Find where the given text appears and provide that cell's center as (x, y) coordinate. 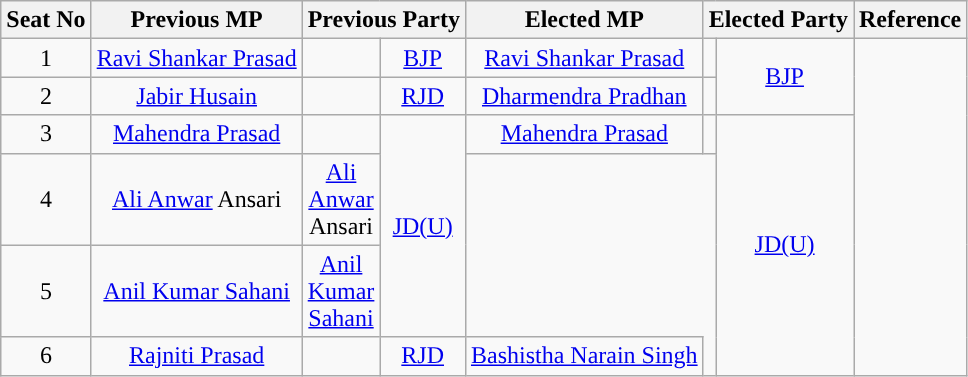
Rajniti Prasad (196, 356)
4 (46, 199)
Seat No (46, 20)
Dharmendra Pradhan (584, 96)
Bashistha Narain Singh (584, 356)
3 (46, 134)
Jabir Husain (196, 96)
Previous Party (384, 20)
2 (46, 96)
Reference (910, 20)
Elected MP (584, 20)
1 (46, 58)
6 (46, 356)
Previous MP (196, 20)
Elected Party (778, 20)
5 (46, 291)
